Pinpoint the cell where the given text exists, returning its (X, Y) midpoint coordinate. 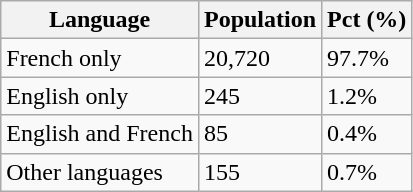
0.4% (367, 134)
85 (260, 134)
155 (260, 172)
English and French (100, 134)
1.2% (367, 96)
Pct (%) (367, 20)
0.7% (367, 172)
English only (100, 96)
Population (260, 20)
Language (100, 20)
French only (100, 58)
Other languages (100, 172)
20,720 (260, 58)
97.7% (367, 58)
245 (260, 96)
